Provide the [x, y] coordinate of the cell's center where the given text is located.  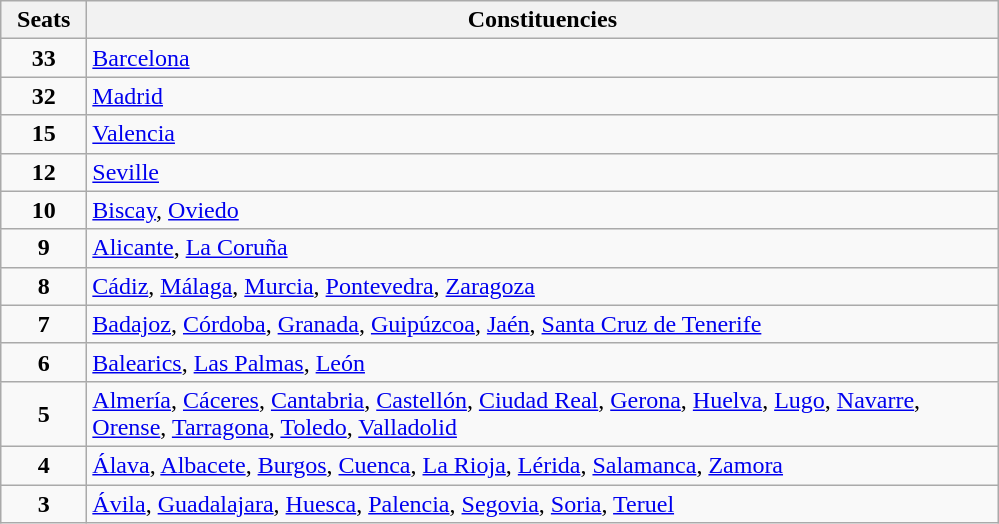
Seville [542, 172]
Cádiz, Málaga, Murcia, Pontevedra, Zaragoza [542, 286]
Almería, Cáceres, Cantabria, Castellón, Ciudad Real, Gerona, Huelva, Lugo, Navarre, Orense, Tarragona, Toledo, Valladolid [542, 414]
9 [44, 248]
Seats [44, 20]
8 [44, 286]
12 [44, 172]
15 [44, 134]
6 [44, 362]
Valencia [542, 134]
7 [44, 324]
Madrid [542, 96]
33 [44, 58]
5 [44, 414]
Biscay, Oviedo [542, 210]
32 [44, 96]
Badajoz, Córdoba, Granada, Guipúzcoa, Jaén, Santa Cruz de Tenerife [542, 324]
Balearics, Las Palmas, León [542, 362]
Alicante, La Coruña [542, 248]
3 [44, 503]
Ávila, Guadalajara, Huesca, Palencia, Segovia, Soria, Teruel [542, 503]
Álava, Albacete, Burgos, Cuenca, La Rioja, Lérida, Salamanca, Zamora [542, 465]
Constituencies [542, 20]
10 [44, 210]
Barcelona [542, 58]
4 [44, 465]
